Capture the cell that displays the provided text and extract its (x, y) central coordinate. 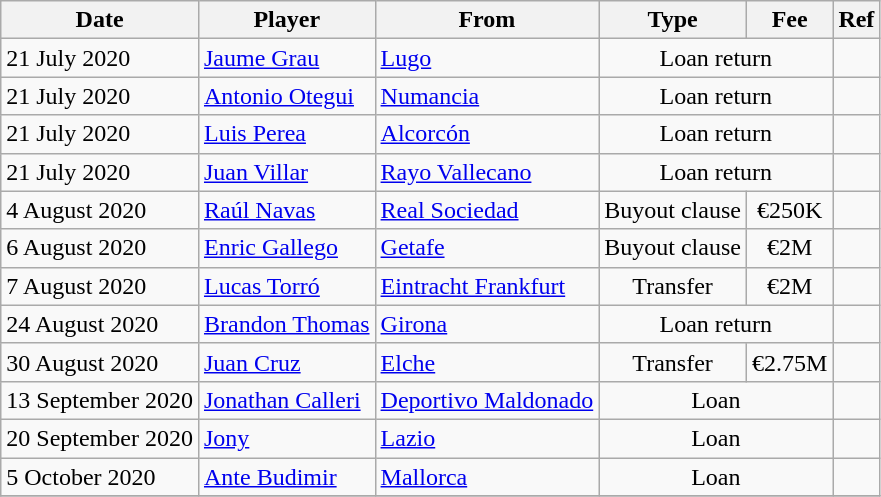
€2.75M (789, 362)
Fee (789, 20)
Alcorcón (487, 134)
Ante Budimir (286, 477)
4 August 2020 (100, 210)
Antonio Otegui (286, 96)
24 August 2020 (100, 324)
Deportivo Maldonado (487, 400)
Brandon Thomas (286, 324)
Date (100, 20)
Mallorca (487, 477)
20 September 2020 (100, 438)
From (487, 20)
Girona (487, 324)
13 September 2020 (100, 400)
Jony (286, 438)
30 August 2020 (100, 362)
7 August 2020 (100, 286)
5 October 2020 (100, 477)
Juan Cruz (286, 362)
Jaume Grau (286, 58)
Type (673, 20)
Elche (487, 362)
Ref (856, 20)
Lucas Torró (286, 286)
Lazio (487, 438)
Numancia (487, 96)
€250K (789, 210)
Getafe (487, 248)
Raúl Navas (286, 210)
Rayo Vallecano (487, 172)
Jonathan Calleri (286, 400)
Enric Gallego (286, 248)
Eintracht Frankfurt (487, 286)
Luis Perea (286, 134)
6 August 2020 (100, 248)
Player (286, 20)
Real Sociedad (487, 210)
Lugo (487, 58)
Juan Villar (286, 172)
